Output the [X, Y] coordinate of the center of the cell containing the given text.  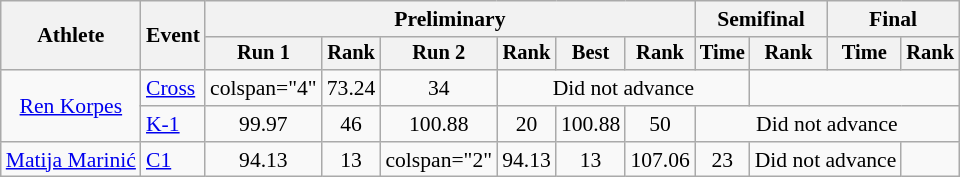
34 [438, 88]
50 [660, 124]
73.24 [352, 88]
99.97 [264, 124]
Run 2 [438, 54]
Best [590, 54]
Final [893, 19]
Run 1 [264, 54]
colspan="4" [264, 88]
Cross [173, 88]
Ren Korpes [71, 106]
Semifinal [761, 19]
46 [352, 124]
K-1 [173, 124]
Preliminary [450, 19]
Event [173, 36]
Athlete [71, 36]
20 [526, 124]
